Scan for the cell matching the given text and deliver its (X, Y) coordinate at center. 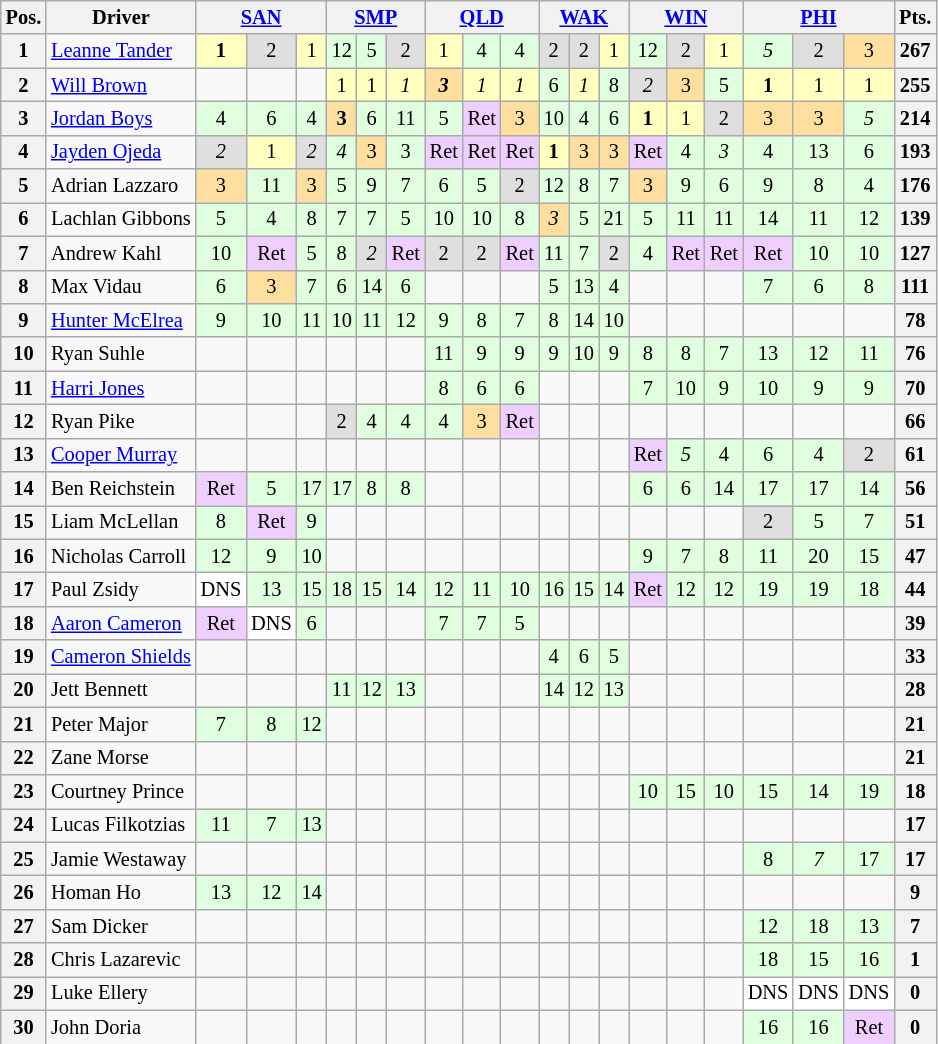
SAN (262, 17)
QLD (482, 17)
70 (915, 388)
Homan Ho (121, 892)
Hunter McElrea (121, 320)
29 (24, 993)
John Doria (121, 1027)
44 (915, 589)
139 (915, 219)
Cameron Shields (121, 657)
Courtney Prince (121, 791)
Nicholas Carroll (121, 556)
Jayden Ojeda (121, 152)
Ryan Suhle (121, 354)
25 (24, 859)
Will Brown (121, 85)
Harri Jones (121, 388)
PHI (818, 17)
47 (915, 556)
51 (915, 522)
Jamie Westaway (121, 859)
76 (915, 354)
78 (915, 320)
24 (24, 825)
Pts. (915, 17)
Sam Dicker (121, 926)
26 (24, 892)
22 (24, 758)
66 (915, 421)
WAK (584, 17)
56 (915, 489)
Jett Bennett (121, 690)
127 (915, 253)
Ben Reichstein (121, 489)
33 (915, 657)
Ryan Pike (121, 421)
27 (24, 926)
Jordan Boys (121, 118)
Aaron Cameron (121, 623)
30 (24, 1027)
Adrian Lazzaro (121, 186)
Cooper Murray (121, 455)
214 (915, 118)
Andrew Kahl (121, 253)
Peter Major (121, 724)
39 (915, 623)
Driver (121, 17)
WIN (686, 17)
61 (915, 455)
23 (24, 791)
Pos. (24, 17)
Chris Lazarevic (121, 960)
Paul Zsidy (121, 589)
111 (915, 287)
Lucas Filkotzias (121, 825)
SMP (376, 17)
267 (915, 51)
255 (915, 85)
Luke Ellery (121, 993)
176 (915, 186)
Lachlan Gibbons (121, 219)
Liam McLellan (121, 522)
Leanne Tander (121, 51)
Max Vidau (121, 287)
Zane Morse (121, 758)
193 (915, 152)
